Identify which cell holds the provided text, then report its (x, y) central coordinate. 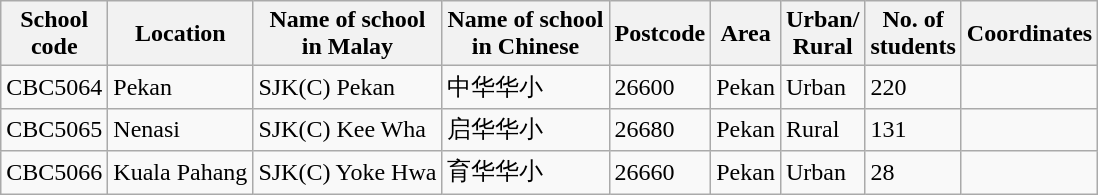
Name of schoolin Malay (348, 34)
Name of schoolin Chinese (526, 34)
26680 (660, 130)
Rural (822, 130)
28 (913, 172)
SJK(C) Yoke Hwa (348, 172)
26660 (660, 172)
Postcode (660, 34)
No. ofstudents (913, 34)
Area (746, 34)
Urban/Rural (822, 34)
Nenasi (180, 130)
Coordinates (1029, 34)
Location (180, 34)
Kuala Pahang (180, 172)
启华华小 (526, 130)
220 (913, 88)
131 (913, 130)
CBC5064 (54, 88)
26600 (660, 88)
CBC5065 (54, 130)
SJK(C) Pekan (348, 88)
CBC5066 (54, 172)
SJK(C) Kee Wha (348, 130)
中华华小 (526, 88)
育华华小 (526, 172)
Schoolcode (54, 34)
